Locate the cell with the specified text and output its [x, y] center coordinate. 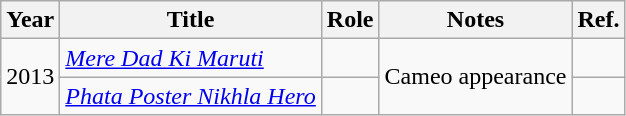
Role [350, 20]
Ref. [598, 20]
Year [30, 20]
Phata Poster Nikhla Hero [190, 96]
Cameo appearance [476, 77]
Notes [476, 20]
Mere Dad Ki Maruti [190, 58]
2013 [30, 77]
Title [190, 20]
